Provide the [x, y] coordinate of the cell's center where the given text is located.  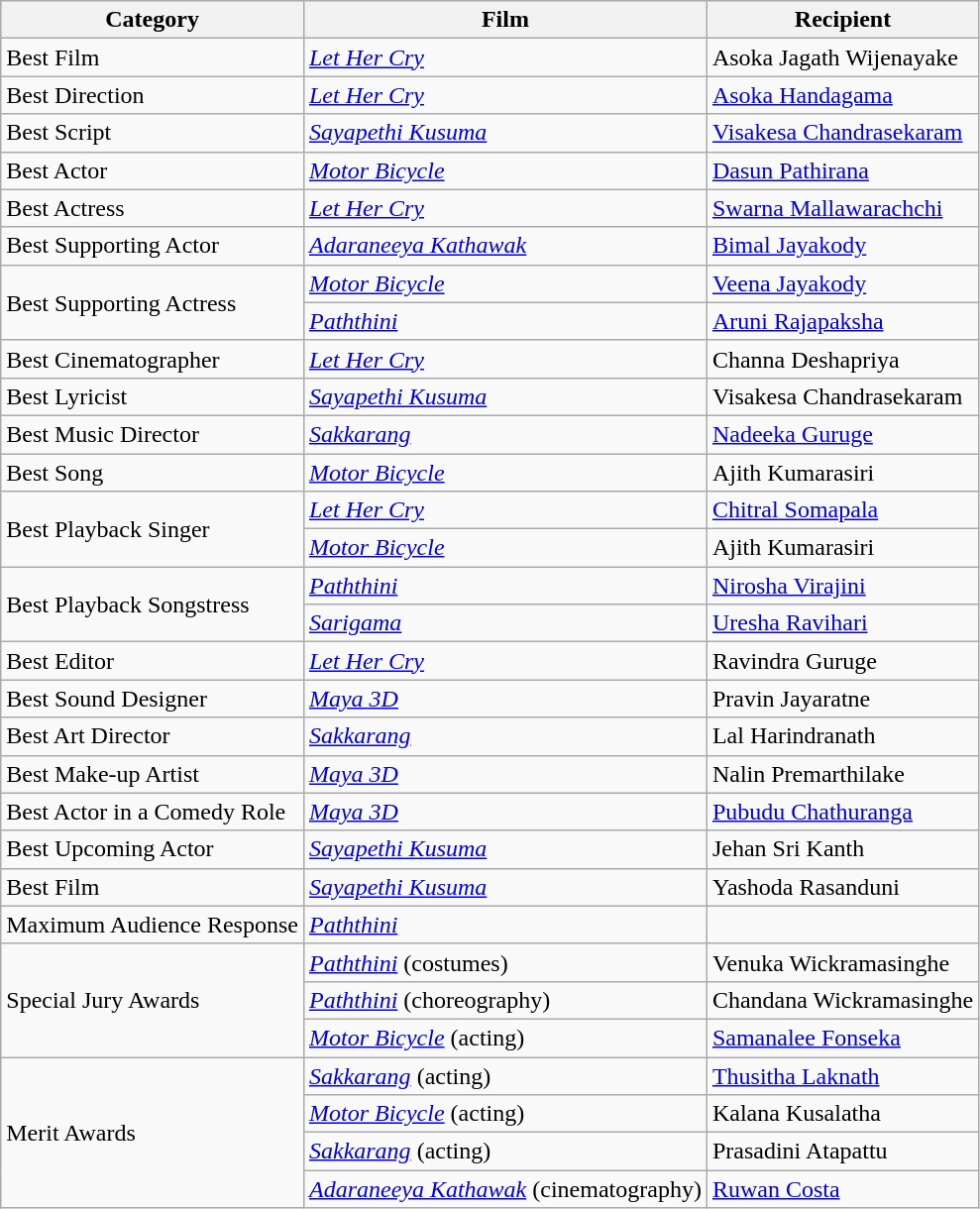
Yashoda Rasanduni [842, 887]
Best Art Director [153, 736]
Best Script [153, 133]
Pubudu Chathuranga [842, 812]
Uresha Ravihari [842, 623]
Best Upcoming Actor [153, 849]
Best Actress [153, 208]
Film [505, 20]
Merit Awards [153, 1132]
Best Sound Designer [153, 699]
Nirosha Virajini [842, 586]
Chitral Somapala [842, 510]
Dasun Pathirana [842, 170]
Aruni Rajapaksha [842, 321]
Adaraneeya Kathawak (cinematography) [505, 1189]
Thusitha Laknath [842, 1075]
Asoka Jagath Wijenayake [842, 57]
Category [153, 20]
Best Music Director [153, 434]
Bimal Jayakody [842, 246]
Best Supporting Actor [153, 246]
Asoka Handagama [842, 95]
Jehan Sri Kanth [842, 849]
Ruwan Costa [842, 1189]
Nalin Premarthilake [842, 774]
Chandana Wickramasinghe [842, 1000]
Channa Deshapriya [842, 359]
Best Make-up Artist [153, 774]
Swarna Mallawarachchi [842, 208]
Nadeeka Guruge [842, 434]
Special Jury Awards [153, 1000]
Best Actor in a Comedy Role [153, 812]
Paththini (choreography) [505, 1000]
Recipient [842, 20]
Kalana Kusalatha [842, 1114]
Venuka Wickramasinghe [842, 962]
Sarigama [505, 623]
Veena Jayakody [842, 283]
Best Playback Songstress [153, 604]
Paththini (costumes) [505, 962]
Best Cinematographer [153, 359]
Ravindra Guruge [842, 661]
Best Actor [153, 170]
Lal Harindranath [842, 736]
Best Supporting Actress [153, 302]
Prasadini Atapattu [842, 1152]
Adaraneeya Kathawak [505, 246]
Best Editor [153, 661]
Pravin Jayaratne [842, 699]
Best Lyricist [153, 396]
Best Playback Singer [153, 529]
Maximum Audience Response [153, 925]
Best Direction [153, 95]
Samanalee Fonseka [842, 1038]
Best Song [153, 473]
